Determine the (x, y) coordinate at the center of the cell enclosing the given text.  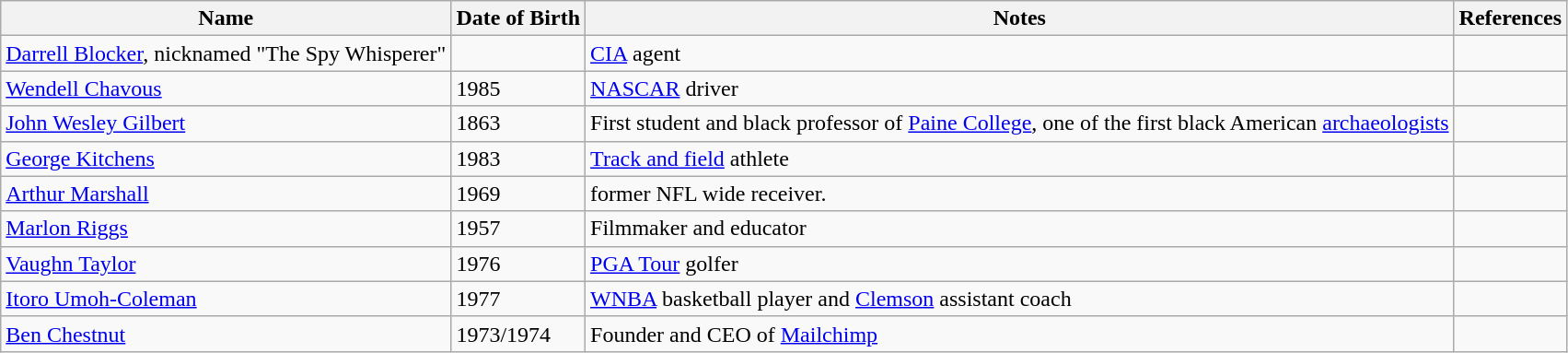
1985 (518, 88)
References (1510, 18)
Track and field athlete (1020, 159)
PGA Tour golfer (1020, 264)
1983 (518, 159)
former NFL wide receiver. (1020, 194)
WNBA basketball player and Clemson assistant coach (1020, 299)
George Kitchens (226, 159)
Filmmaker and educator (1020, 229)
CIA agent (1020, 53)
Ben Chestnut (226, 334)
1863 (518, 124)
Founder and CEO of Mailchimp (1020, 334)
Date of Birth (518, 18)
First student and black professor of Paine College, one of the first black American archaeologists (1020, 124)
1977 (518, 299)
Darrell Blocker, nicknamed "The Spy Whisperer" (226, 53)
1969 (518, 194)
Name (226, 18)
1957 (518, 229)
NASCAR driver (1020, 88)
Marlon Riggs (226, 229)
Arthur Marshall (226, 194)
1976 (518, 264)
Itoro Umoh-Coleman (226, 299)
Wendell Chavous (226, 88)
Vaughn Taylor (226, 264)
John Wesley Gilbert (226, 124)
1973/1974 (518, 334)
Notes (1020, 18)
